Identify which cell holds the provided text, then report its [X, Y] central coordinate. 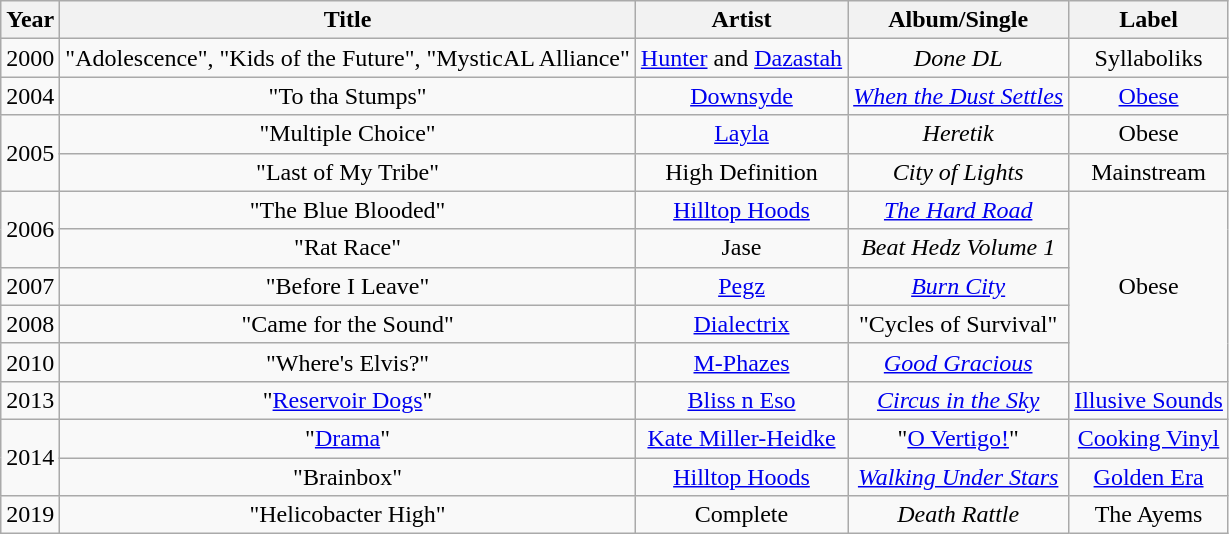
"O Vertigo!" [958, 438]
Illusive Sounds [1149, 400]
"Reservoir Dogs" [348, 400]
Kate Miller-Heidke [741, 438]
"Multiple Choice" [348, 134]
"Rat Race" [348, 248]
2004 [30, 96]
"Brainbox" [348, 477]
Circus in the Sky [958, 400]
Pegz [741, 286]
2006 [30, 229]
"Cycles of Survival" [958, 324]
"Adolescence", "Kids of the Future", "MysticAL Alliance" [348, 58]
When the Dust Settles [958, 96]
2008 [30, 324]
2010 [30, 362]
2013 [30, 400]
Dialectrix [741, 324]
The Hard Road [958, 210]
Downsyde [741, 96]
Artist [741, 20]
Jase [741, 248]
Done DL [958, 58]
Good Gracious [958, 362]
2014 [30, 457]
Cooking Vinyl [1149, 438]
High Definition [741, 172]
Title [348, 20]
Beat Hedz Volume 1 [958, 248]
Bliss n Eso [741, 400]
2007 [30, 286]
Syllaboliks [1149, 58]
Burn City [958, 286]
Mainstream [1149, 172]
2000 [30, 58]
Year [30, 20]
"Came for the Sound" [348, 324]
Label [1149, 20]
Golden Era [1149, 477]
2019 [30, 515]
Complete [741, 515]
"Where's Elvis?" [348, 362]
The Ayems [1149, 515]
Hunter and Dazastah [741, 58]
"Drama" [348, 438]
City of Lights [958, 172]
Album/Single [958, 20]
"Before I Leave" [348, 286]
2005 [30, 153]
Heretik [958, 134]
"Helicobacter High" [348, 515]
M-Phazes [741, 362]
"The Blue Blooded" [348, 210]
"Last of My Tribe" [348, 172]
Death Rattle [958, 515]
Walking Under Stars [958, 477]
"To tha Stumps" [348, 96]
Layla [741, 134]
